From the cell containing the given text, extract its center point as (x, y) coordinate. 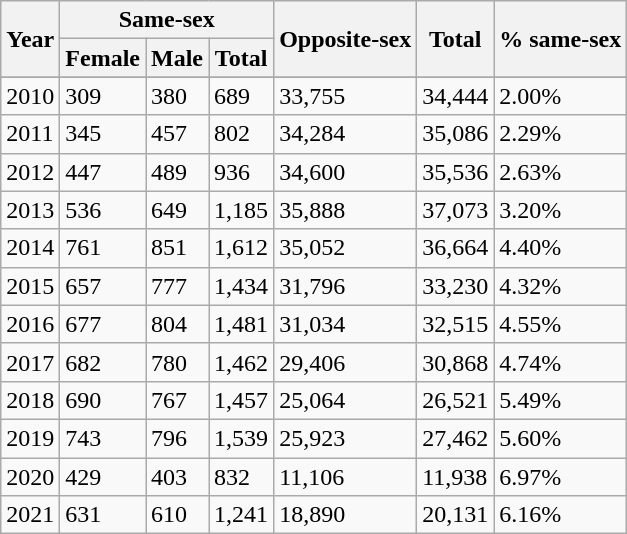
2015 (30, 286)
536 (103, 210)
6.97% (560, 477)
761 (103, 248)
25,064 (346, 400)
677 (103, 324)
1,434 (242, 286)
34,284 (346, 134)
11,106 (346, 477)
345 (103, 134)
4.74% (560, 362)
Same-sex (167, 20)
1,539 (242, 438)
2017 (30, 362)
796 (178, 438)
3.20% (560, 210)
447 (103, 172)
5.60% (560, 438)
780 (178, 362)
4.40% (560, 248)
33,230 (456, 286)
Male (178, 58)
30,868 (456, 362)
403 (178, 477)
1,241 (242, 515)
5.49% (560, 400)
804 (178, 324)
35,536 (456, 172)
1,462 (242, 362)
37,073 (456, 210)
2011 (30, 134)
11,938 (456, 477)
2012 (30, 172)
777 (178, 286)
2016 (30, 324)
35,888 (346, 210)
832 (242, 477)
31,034 (346, 324)
2013 (30, 210)
767 (178, 400)
18,890 (346, 515)
34,600 (346, 172)
2018 (30, 400)
35,086 (456, 134)
6.16% (560, 515)
2020 (30, 477)
457 (178, 134)
649 (178, 210)
2014 (30, 248)
25,923 (346, 438)
34,444 (456, 96)
610 (178, 515)
1,185 (242, 210)
31,796 (346, 286)
682 (103, 362)
32,515 (456, 324)
1,481 (242, 324)
4.32% (560, 286)
851 (178, 248)
4.55% (560, 324)
380 (178, 96)
26,521 (456, 400)
1,612 (242, 248)
36,664 (456, 248)
20,131 (456, 515)
657 (103, 286)
631 (103, 515)
2.63% (560, 172)
1,457 (242, 400)
Opposite-sex (346, 39)
35,052 (346, 248)
2019 (30, 438)
689 (242, 96)
2.00% (560, 96)
2.29% (560, 134)
2021 (30, 515)
Year (30, 39)
802 (242, 134)
936 (242, 172)
489 (178, 172)
27,462 (456, 438)
% same-sex (560, 39)
33,755 (346, 96)
29,406 (346, 362)
Female (103, 58)
2010 (30, 96)
429 (103, 477)
309 (103, 96)
743 (103, 438)
690 (103, 400)
